Return the [X, Y] coordinate for the center point of the cell that contains the specified text.  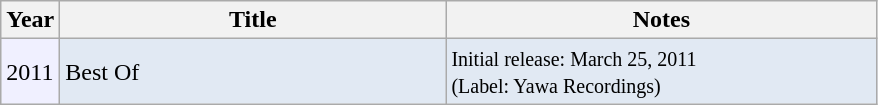
Year [30, 20]
Best Of [253, 72]
Initial release: March 25, 2011(Label: Yawa Recordings) [662, 72]
Notes [662, 20]
2011 [30, 72]
Title [253, 20]
